From the cell containing the given text, extract its center point as (x, y) coordinate. 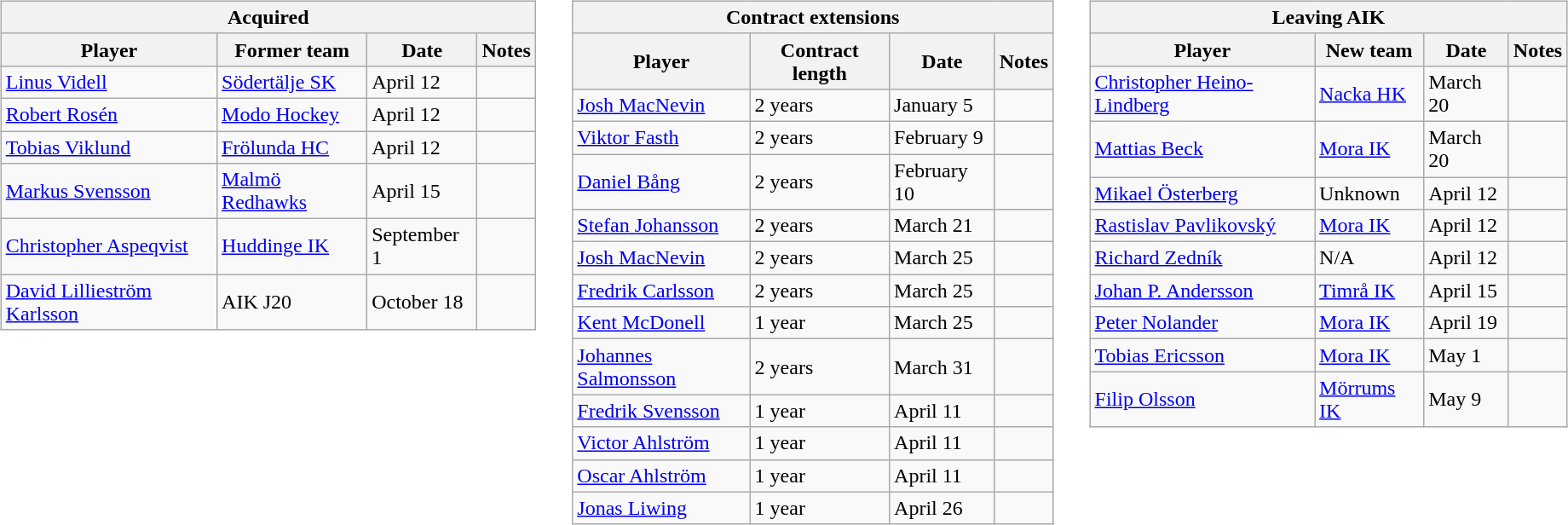
N/A (1369, 258)
Fredrik Svensson (661, 411)
Victor Ahlström (661, 443)
Peter Nolander (1202, 323)
Acquired (268, 17)
Rastislav Pavlikovský (1202, 226)
Johan P. Andersson (1202, 291)
April 19 (1467, 323)
Johannes Salmonsson (661, 366)
January 5 (943, 105)
October 18 (423, 302)
Daniel Bång (661, 181)
Contract extensions (813, 17)
David Lillieström Karlsson (109, 302)
Unknown (1369, 193)
New team (1369, 49)
Tobias Ericsson (1202, 355)
Timrå IK (1369, 291)
Malmö Redhawks (292, 191)
Stefan Johansson (661, 226)
March 31 (943, 366)
Mattias Beck (1202, 148)
Robert Rosén (109, 114)
Christopher Aspeqvist (109, 247)
AIK J20 (292, 302)
Tobias Viklund (109, 147)
Contract length (820, 61)
Modo Hockey (292, 114)
May 9 (1467, 399)
Jonas Liwing (661, 508)
Kent McDonell (661, 323)
Fredrik Carlsson (661, 291)
Mörrums IK (1369, 399)
Södertälje SK (292, 82)
Richard Zedník (1202, 258)
Former team (292, 49)
March 21 (943, 226)
Mikael Österberg (1202, 193)
Filip Olsson (1202, 399)
Frölunda HC (292, 147)
February 10 (943, 181)
Viktor Fasth (661, 137)
September 1 (423, 247)
Christopher Heino-Lindberg (1202, 94)
February 9 (943, 137)
April 26 (943, 508)
May 1 (1467, 355)
Markus Svensson (109, 191)
Huddinge IK (292, 247)
Leaving AIK (1329, 17)
Nacka HK (1369, 94)
Oscar Ahlström (661, 476)
Linus Videll (109, 82)
